Determine the [X, Y] coordinate at the center of the cell enclosing the given text.  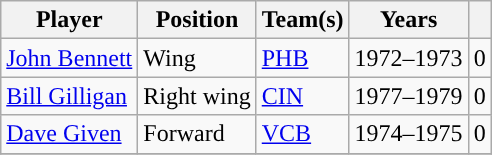
PHB [302, 58]
VCB [302, 134]
Wing [197, 58]
Bill Gilligan [70, 96]
Right wing [197, 96]
Team(s) [302, 20]
Dave Given [70, 134]
1977–1979 [408, 96]
John Bennett [70, 58]
CIN [302, 96]
1972–1973 [408, 58]
Years [408, 20]
1974–1975 [408, 134]
Position [197, 20]
Forward [197, 134]
Player [70, 20]
